Detect which cell encompasses the target text, then output its [X, Y] center coordinate. 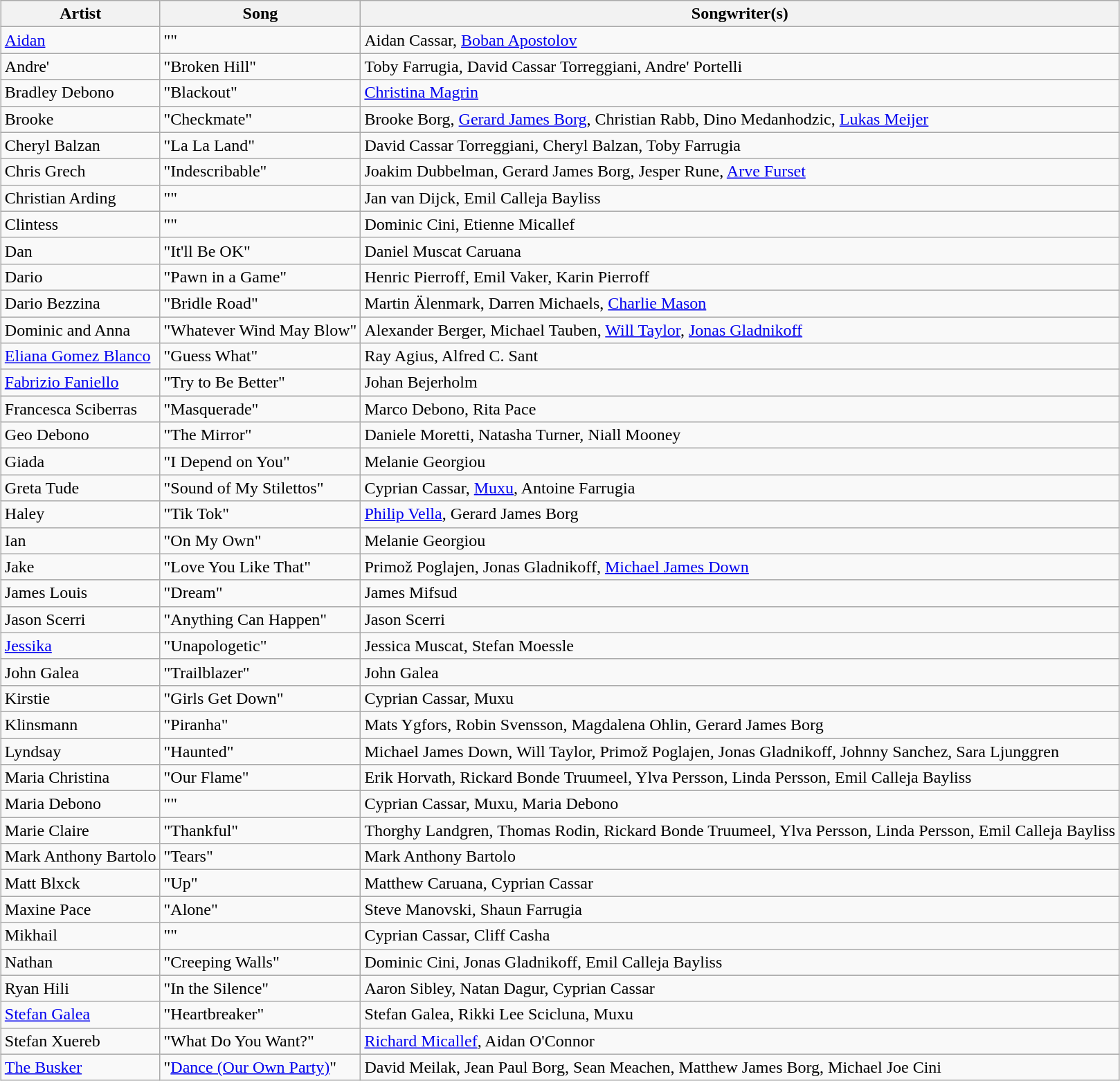
Brooke Borg, Gerard James Borg, Christian Rabb, Dino Medanhodzic, Lukas Meijer [740, 119]
"Up" [260, 883]
Andre' [80, 66]
Cyprian Cassar, Cliff Casha [740, 936]
Joakim Dubbelman, Gerard James Borg, Jesper Rune, Arve Furset [740, 172]
Kirstie [80, 698]
David Cassar Torreggiani, Cheryl Balzan, Toby Farrugia [740, 145]
Alexander Berger, Michael Tauben, Will Taylor, Jonas Gladnikoff [740, 330]
"Trailblazer" [260, 672]
James Mifsud [740, 593]
"Masquerade" [260, 409]
Cyprian Cassar, Muxu, Antoine Farrugia [740, 488]
Mats Ygfors, Robin Svensson, Magdalena Ohlin, Gerard James Borg [740, 725]
Daniel Muscat Caruana [740, 251]
"Dance (Our Own Party)" [260, 1067]
"Love You Like That" [260, 567]
Marie Claire [80, 830]
"On My Own" [260, 540]
Song [260, 14]
Fabrizio Faniello [80, 383]
"Guess What" [260, 356]
"Sound of My Stilettos" [260, 488]
Steve Manovski, Shaun Farrugia [740, 909]
Greta Tude [80, 488]
"Alone" [260, 909]
Dan [80, 251]
Stefan Galea [80, 1015]
Aaron Sibley, Natan Dagur, Cyprian Cassar [740, 988]
The Busker [80, 1067]
Ryan Hili [80, 988]
Dominic Cini, Jonas Gladnikoff, Emil Calleja Bayliss [740, 962]
Aidan Cassar, Boban Apostolov [740, 40]
Philip Vella, Gerard James Borg [740, 514]
James Louis [80, 593]
Mikhail [80, 936]
Toby Farrugia, David Cassar Torreggiani, Andre' Portelli [740, 66]
Christian Arding [80, 198]
"Creeping Walls" [260, 962]
Klinsmann [80, 725]
Haley [80, 514]
"Try to Be Better" [260, 383]
"Anything Can Happen" [260, 619]
Artist [80, 14]
"Pawn in a Game" [260, 277]
Bradley Debono [80, 93]
Dario Bezzina [80, 303]
Johan Bejerholm [740, 383]
"Heartbreaker" [260, 1015]
Aidan [80, 40]
Jan van Dijck, Emil Calleja Bayliss [740, 198]
Dario [80, 277]
"Thankful" [260, 830]
Francesca Sciberras [80, 409]
"Unapologetic" [260, 646]
Jake [80, 567]
"It'll Be OK" [260, 251]
Michael James Down, Will Taylor, Primož Poglajen, Jonas Gladnikoff, Johnny Sanchez, Sara Ljunggren [740, 751]
Ian [80, 540]
"Checkmate" [260, 119]
Stefan Xuereb [80, 1041]
"Tears" [260, 857]
Lyndsay [80, 751]
Christina Magrin [740, 93]
Cyprian Cassar, Muxu [740, 698]
"Broken Hill" [260, 66]
"Bridle Road" [260, 303]
Giada [80, 462]
"Indescribable" [260, 172]
Eliana Gomez Blanco [80, 356]
Marco Debono, Rita Pace [740, 409]
Thorghy Landgren, Thomas Rodin, Rickard Bonde Truumeel, Ylva Persson, Linda Persson, Emil Calleja Bayliss [740, 830]
"What Do You Want?" [260, 1041]
Cyprian Cassar, Muxu, Maria Debono [740, 804]
"Dream" [260, 593]
Primož Poglajen, Jonas Gladnikoff, Michael James Down [740, 567]
Matt Blxck [80, 883]
Maria Christina [80, 778]
Martin Älenmark, Darren Michaels, Charlie Mason [740, 303]
Richard Micallef, Aidan O'Connor [740, 1041]
Matthew Caruana, Cyprian Cassar [740, 883]
Clintess [80, 224]
"In the Silence" [260, 988]
Maria Debono [80, 804]
Cheryl Balzan [80, 145]
"I Depend on You" [260, 462]
"Haunted" [260, 751]
Songwriter(s) [740, 14]
"Tik Tok" [260, 514]
"La La Land" [260, 145]
Dominic and Anna [80, 330]
Daniele Moretti, Natasha Turner, Niall Mooney [740, 435]
Chris Grech [80, 172]
Maxine Pace [80, 909]
"Girls Get Down" [260, 698]
Brooke [80, 119]
"The Mirror" [260, 435]
Jessica Muscat, Stefan Moessle [740, 646]
Jessika [80, 646]
Stefan Galea, Rikki Lee Scicluna, Muxu [740, 1015]
"Blackout" [260, 93]
"Whatever Wind May Blow" [260, 330]
Nathan [80, 962]
Geo Debono [80, 435]
Ray Agius, Alfred C. Sant [740, 356]
Dominic Cini, Etienne Micallef [740, 224]
David Meilak, Jean Paul Borg, Sean Meachen, Matthew James Borg, Michael Joe Cini [740, 1067]
Erik Horvath, Rickard Bonde Truumeel, Ylva Persson, Linda Persson, Emil Calleja Bayliss [740, 778]
"Piranha" [260, 725]
Henric Pierroff, Emil Vaker, Karin Pierroff [740, 277]
"Our Flame" [260, 778]
